For the text-containing cell, return its midpoint in (X, Y) coordinate format. 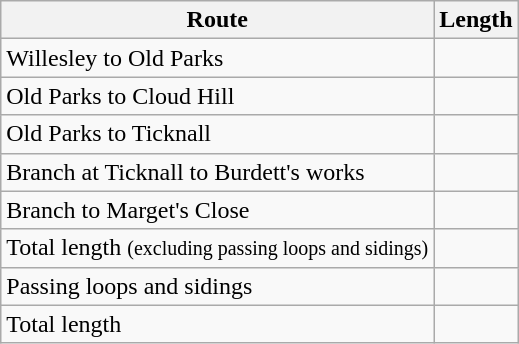
Route (218, 20)
Passing loops and sidings (218, 286)
Willesley to Old Parks (218, 58)
Branch at Ticknall to Burdett's works (218, 172)
Branch to Marget's Close (218, 210)
Old Parks to Cloud Hill (218, 96)
Total length (218, 324)
Length (476, 20)
Old Parks to Ticknall (218, 134)
Total length (excluding passing loops and sidings) (218, 248)
